Provide the (X, Y) coordinate of the cell's center where the given text is located.  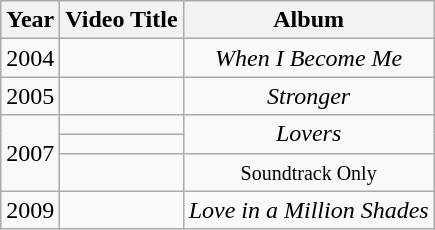
2007 (30, 153)
2004 (30, 58)
2009 (30, 210)
Love in a Million Shades (308, 210)
Lovers (308, 134)
2005 (30, 96)
Year (30, 20)
When I Become Me (308, 58)
Soundtrack Only (308, 172)
Stronger (308, 96)
Album (308, 20)
Video Title (122, 20)
